Pinpoint the cell where the given text exists, returning its [X, Y] midpoint coordinate. 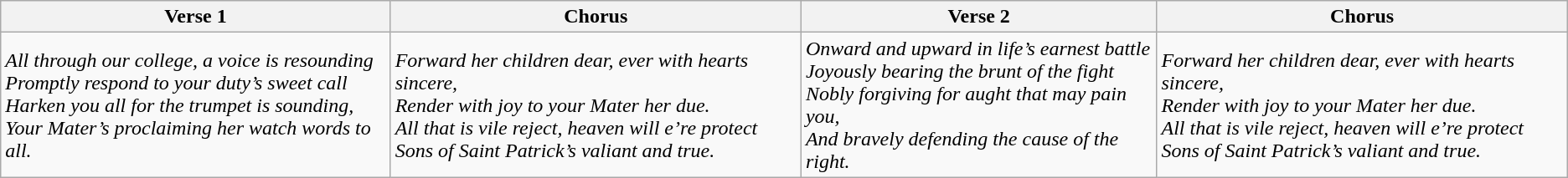
Verse 2 [978, 17]
Verse 1 [196, 17]
